Return [X, Y] of the center of cell containing provided text 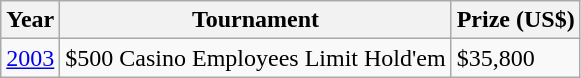
Tournament [256, 20]
$500 Casino Employees Limit Hold'em [256, 58]
Year [30, 20]
2003 [30, 58]
Prize (US$) [516, 20]
$35,800 [516, 58]
